Output the [x, y] coordinate of the center of the cell containing the given text.  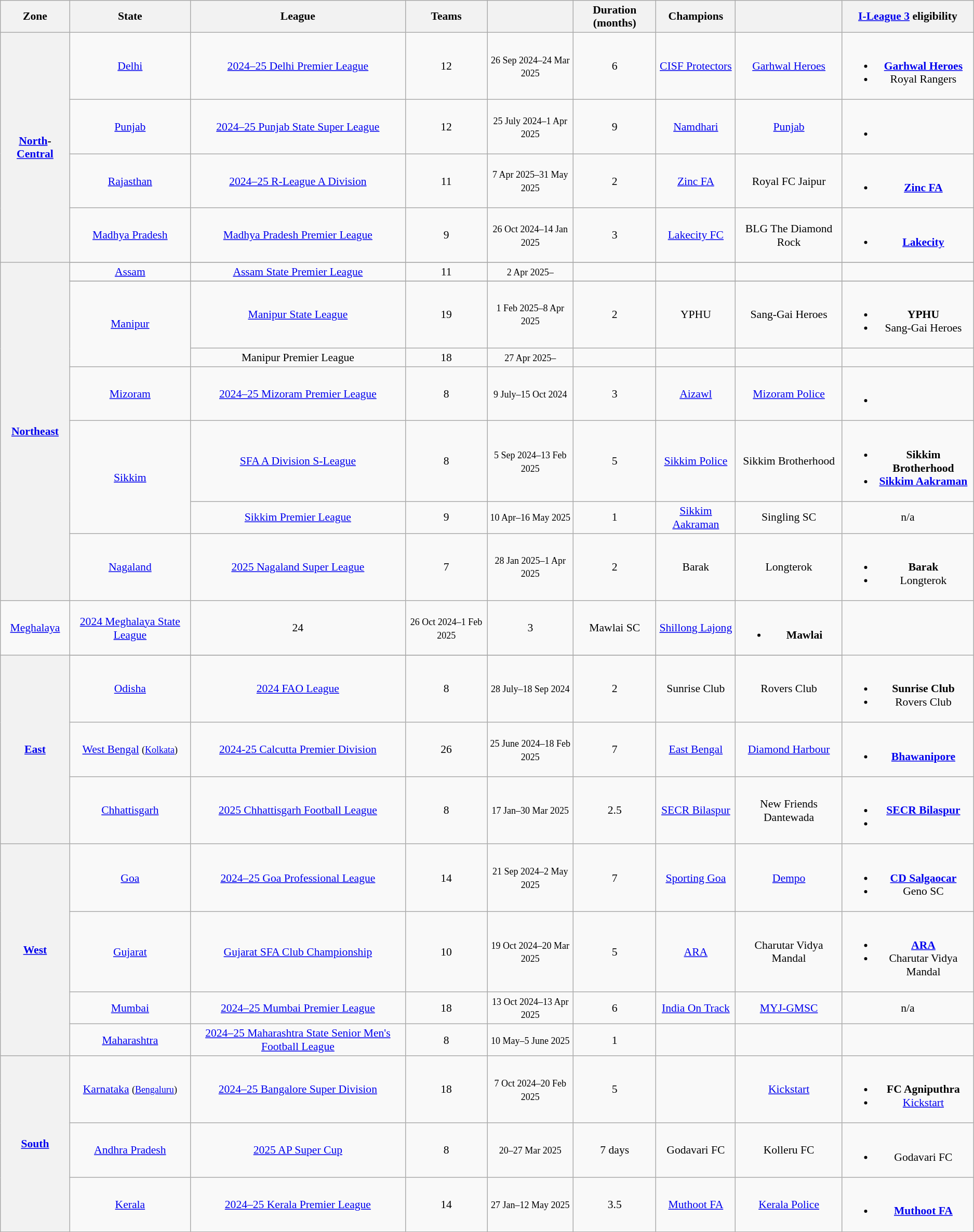
Zone [35, 17]
2024–25 Kerala Premier League [298, 1204]
27 Apr 2025– [530, 357]
7 days [615, 1150]
Rajasthan [130, 181]
Sunrise Club [696, 689]
Mizoram [130, 394]
Nagaland [130, 567]
East Bengal [696, 750]
19 [446, 315]
17 Jan–30 Mar 2025 [530, 811]
24 [298, 628]
2025 Nagaland Super League [298, 567]
19 Oct 2024–20 Mar 2025 [530, 952]
Shillong Lajong [696, 628]
Lakecity FC [696, 235]
28 July–18 Sep 2024 [530, 689]
Namdhari [696, 127]
Northeast [35, 432]
West Bengal (Kolkata) [130, 750]
Sikkim Brotherhood [789, 461]
Madhya Pradesh [130, 235]
1 Feb 2025–8 Apr 2025 [530, 315]
Sang-Gai Heroes [789, 315]
CD SalgaocarGeno SC [908, 878]
28 Jan 2025–1 Apr 2025 [530, 567]
Singling SC [789, 518]
Charutar Vidya Mandal [789, 952]
Kickstart [789, 1090]
Aizawl [696, 394]
10 May–5 June 2025 [530, 1040]
Diamond Harbour [789, 750]
2024–25 R-League A Division [298, 181]
13 Oct 2024–13 Apr 2025 [530, 1008]
Goa [130, 878]
Champions [696, 17]
26 [446, 750]
Gujarat SFA Club Championship [298, 952]
YPHU [696, 315]
East [35, 750]
2024–25 Mizoram Premier League [298, 394]
Garhwal HeroesRoyal Rangers [908, 66]
Mawlai SC [615, 628]
21 Sep 2024–2 May 2025 [530, 878]
MYJ-GMSC [789, 1008]
Duration (months) [615, 17]
CISF Protectors [696, 66]
Garhwal Heroes [789, 66]
Sikkim [130, 477]
State [130, 17]
Sporting Goa [696, 878]
North-Central [35, 148]
2024–25 Bangalore Super Division [298, 1090]
Mawlai [789, 628]
League [298, 17]
2.5 [615, 811]
5 Sep 2024–13 Feb 2025 [530, 461]
Kerala [130, 1204]
Manipur State League [298, 315]
Sikkim BrotherhoodSikkim Aakraman [908, 461]
7 Oct 2024–20 Feb 2025 [530, 1090]
ARACharutar Vidya Mandal [908, 952]
BarakLongterok [908, 567]
9 July–15 Oct 2024 [530, 394]
2025 Chhattisgarh Football League [298, 811]
Meghalaya [35, 628]
Bhawanipore [908, 750]
7 Apr 2025–31 May 2025 [530, 181]
Madhya Pradesh Premier League [298, 235]
SFA A Division S-League [298, 461]
Delhi [130, 66]
Kerala Police [789, 1204]
Sikkim Premier League [298, 518]
Manipur Premier League [298, 357]
Manipur [130, 324]
Sikkim Police [696, 461]
2024 FAO League [298, 689]
2024–25 Goa Professional League [298, 878]
FC AgniputhraKickstart [908, 1090]
Teams [446, 17]
Gujarat [130, 952]
Kolleru FC [789, 1150]
South [35, 1144]
Dempo [789, 878]
Rovers Club [789, 689]
10 [446, 952]
2024-25 Calcutta Premier Division [298, 750]
Assam State Premier League [298, 272]
Mizoram Police [789, 394]
10 Apr–16 May 2025 [530, 518]
Lakecity [908, 235]
Chhattisgarh [130, 811]
Odisha [130, 689]
I-League 3 eligibility [908, 17]
Royal FC Jaipur [789, 181]
Barak [696, 567]
Mumbai [130, 1008]
27 Jan–12 May 2025 [530, 1204]
26 Oct 2024–14 Jan 2025 [530, 235]
West [35, 950]
25 July 2024–1 Apr 2025 [530, 127]
ARA [696, 952]
Maharashtra [130, 1040]
Sunrise ClubRovers Club [908, 689]
BLG The Diamond Rock [789, 235]
2024–25 Delhi Premier League [298, 66]
3.5 [615, 1204]
Longterok [789, 567]
2024–25 Mumbai Premier League [298, 1008]
Karnataka (Bengaluru) [130, 1090]
2024–25 Maharashtra State Senior Men's Football League [298, 1040]
Assam [130, 272]
2024–25 Punjab State Super League [298, 127]
Sikkim Aakraman [696, 518]
20–27 Mar 2025 [530, 1150]
25 June 2024–18 Feb 2025 [530, 750]
26 Sep 2024–24 Mar 2025 [530, 66]
YPHUSang-Gai Heroes [908, 315]
Andhra Pradesh [130, 1150]
26 Oct 2024–1 Feb 2025 [446, 628]
New Friends Dantewada [789, 811]
India On Track [696, 1008]
2024 Meghalaya State League [130, 628]
2025 AP Super Cup [298, 1150]
2 Apr 2025– [530, 272]
